Return [x, y] of the center of cell containing provided text 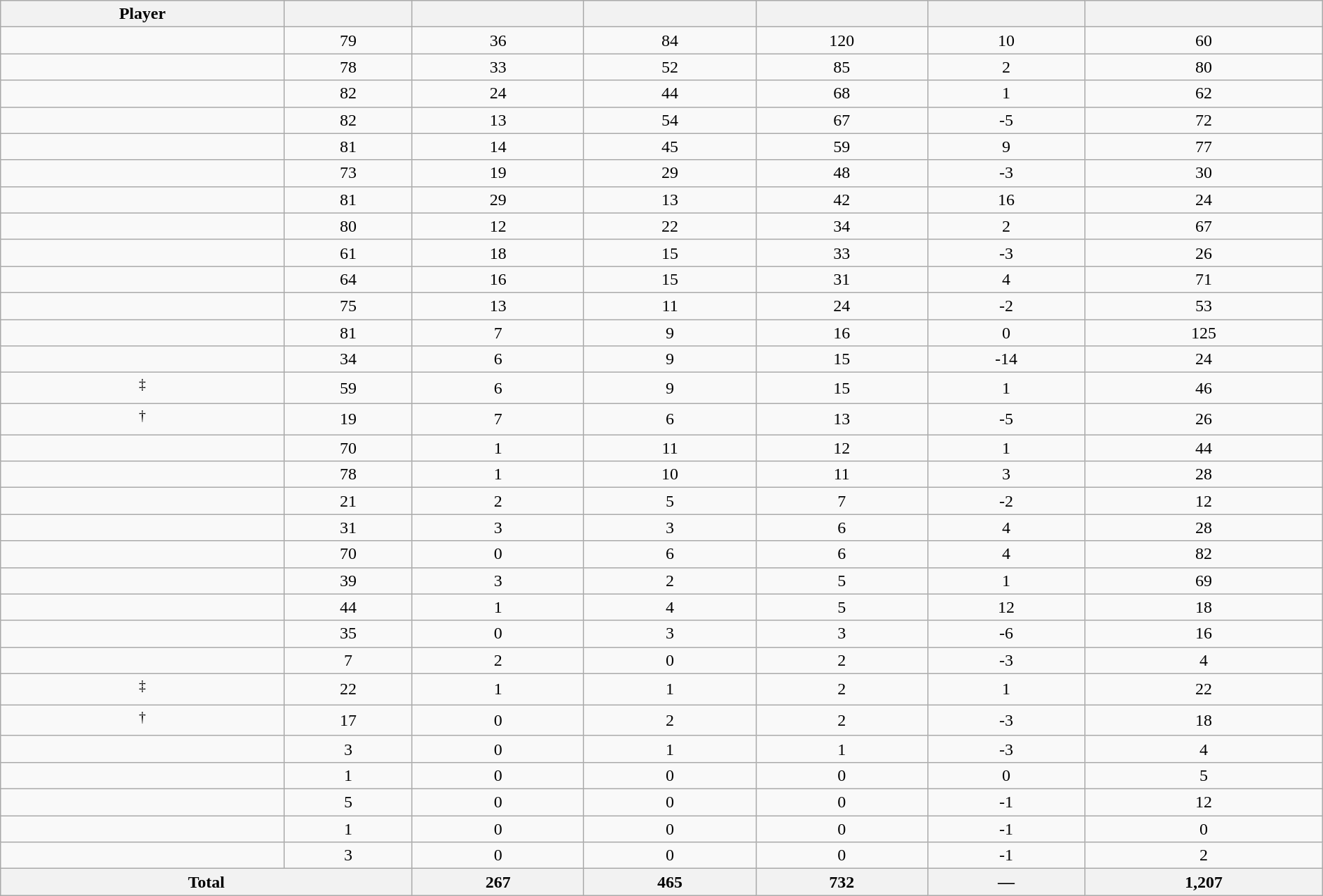
465 [670, 882]
1,207 [1204, 882]
53 [1204, 306]
48 [842, 173]
75 [347, 306]
77 [1204, 147]
84 [670, 40]
14 [498, 147]
-14 [1006, 359]
35 [347, 634]
Player [142, 14]
73 [347, 173]
17 [347, 720]
125 [1204, 333]
Total [207, 882]
-6 [1006, 634]
21 [347, 501]
45 [670, 147]
46 [1204, 388]
39 [347, 581]
79 [347, 40]
62 [1204, 94]
732 [842, 882]
60 [1204, 40]
64 [347, 279]
54 [670, 120]
42 [842, 200]
36 [498, 40]
30 [1204, 173]
68 [842, 94]
61 [347, 253]
72 [1204, 120]
69 [1204, 581]
267 [498, 882]
71 [1204, 279]
85 [842, 67]
— [1006, 882]
52 [670, 67]
120 [842, 40]
